Provide the [X, Y] coordinate of the cell's center where the given text is located.  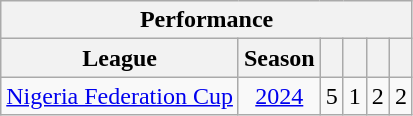
Nigeria Federation Cup [120, 96]
Performance [207, 20]
1 [354, 96]
2024 [279, 96]
League [120, 58]
5 [332, 96]
Season [279, 58]
